Extract the (X, Y) coordinate from the center of the cell holding the provided text.  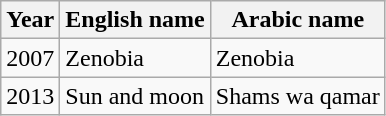
2013 (30, 96)
Arabic name (298, 20)
Sun and moon (135, 96)
2007 (30, 58)
English name (135, 20)
Year (30, 20)
Shams wa qamar (298, 96)
